Output the (X, Y) coordinate of the center of the cell containing the given text.  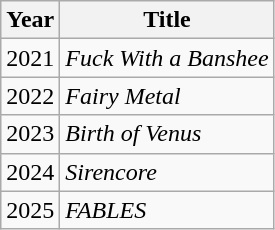
Fairy Metal (167, 96)
FABLES (167, 210)
2025 (30, 210)
2024 (30, 172)
Sirencore (167, 172)
Birth of Venus (167, 134)
2023 (30, 134)
2021 (30, 58)
Fuck With a Banshee (167, 58)
Title (167, 20)
2022 (30, 96)
Year (30, 20)
